Capture the cell that displays the provided text and extract its (X, Y) central coordinate. 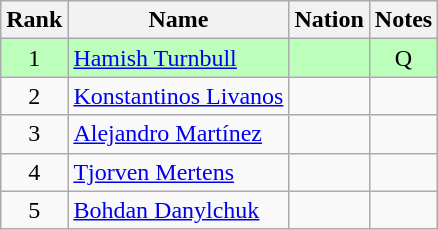
Name (178, 20)
5 (34, 210)
1 (34, 58)
Konstantinos Livanos (178, 96)
Tjorven Mertens (178, 172)
Rank (34, 20)
4 (34, 172)
Notes (403, 20)
2 (34, 96)
3 (34, 134)
Nation (329, 20)
Alejandro Martínez (178, 134)
Q (403, 58)
Bohdan Danylchuk (178, 210)
Hamish Turnbull (178, 58)
